Provide the [x, y] coordinate of the cell's center where the given text is located.  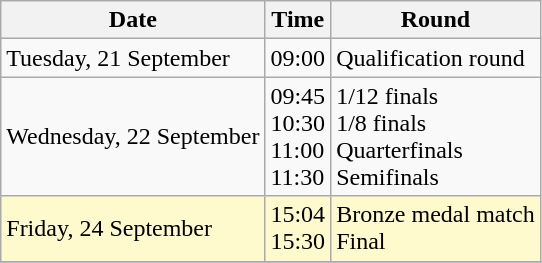
Time [298, 20]
Tuesday, 21 September [133, 58]
15:04 15:30 [298, 228]
Wednesday, 22 September [133, 136]
09:00 [298, 58]
Bronze medal match Final [436, 228]
Round [436, 20]
Friday, 24 September [133, 228]
09:45 10:30 11:00 11:30 [298, 136]
Date [133, 20]
1/12 finals 1/8 finals Quarterfinals Semifinals [436, 136]
Qualification round [436, 58]
